Find where the given text appears and provide that cell's center as (x, y) coordinate. 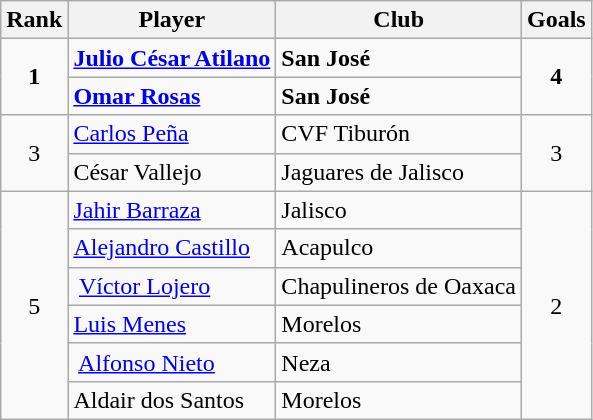
2 (556, 305)
Alfonso Nieto (172, 362)
César Vallejo (172, 172)
Carlos Peña (172, 134)
Goals (556, 20)
Omar Rosas (172, 96)
Club (399, 20)
Chapulineros de Oaxaca (399, 286)
Luis Menes (172, 324)
Acapulco (399, 248)
Jalisco (399, 210)
Player (172, 20)
1 (34, 77)
Jahir Barraza (172, 210)
Alejandro Castillo (172, 248)
CVF Tiburón (399, 134)
5 (34, 305)
Aldair dos Santos (172, 400)
Neza (399, 362)
Julio César Atilano (172, 58)
Jaguares de Jalisco (399, 172)
Víctor Lojero (172, 286)
4 (556, 77)
Rank (34, 20)
